Capture the cell that displays the provided text and extract its [X, Y] central coordinate. 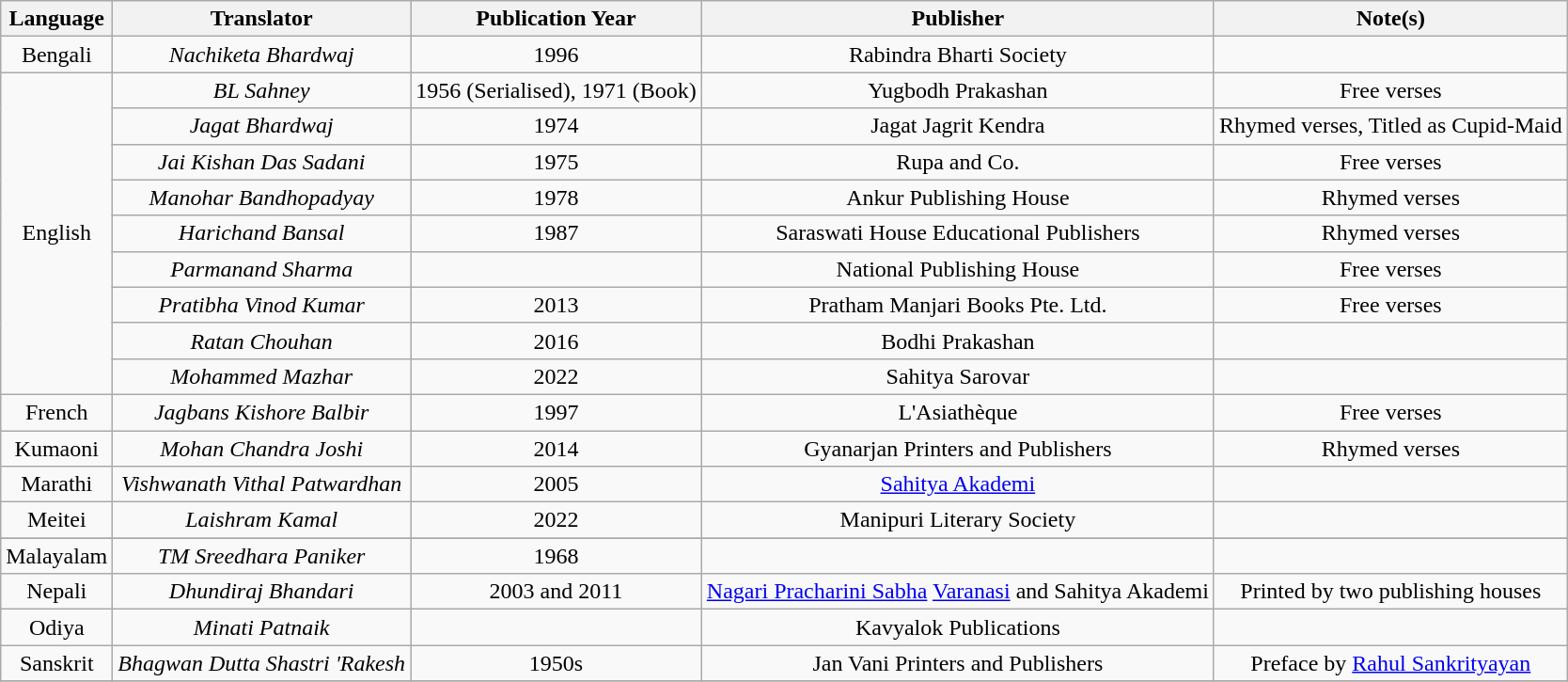
Nagari Pracharini Sabha Varanasi and Sahitya Akademi [957, 592]
Kumaoni [56, 449]
Meitei [56, 520]
Note(s) [1390, 19]
L'Asiathèque [957, 412]
Laishram Kamal [261, 520]
Nepali [56, 592]
1996 [557, 55]
Saraswati House Educational Publishers [957, 233]
2016 [557, 341]
1956 (Serialised), 1971 (Book) [557, 90]
Sahitya Akademi [957, 484]
Jagbans Kishore Balbir [261, 412]
Sahitya Sarovar [957, 376]
Odiya [56, 627]
Malayalam [56, 556]
Language [56, 19]
Jagat Jagrit Kendra [957, 126]
Harichand Bansal [261, 233]
Bengali [56, 55]
1978 [557, 198]
2014 [557, 449]
2013 [557, 305]
Publication Year [557, 19]
Publisher [957, 19]
Rupa and Co. [957, 162]
Ankur Publishing House [957, 198]
Marathi [56, 484]
2003 and 2011 [557, 592]
Vishwanath Vithal Patwardhan [261, 484]
National Publishing House [957, 269]
Translator [261, 19]
2005 [557, 484]
1950s [557, 663]
Minati Patnaik [261, 627]
Jan Vani Printers and Publishers [957, 663]
1975 [557, 162]
Printed by two publishing houses [1390, 592]
Preface by Rahul Sankrityayan [1390, 663]
Yugbodh Prakashan [957, 90]
Sanskrit [56, 663]
Ratan Chouhan [261, 341]
BL Sahney [261, 90]
Parmanand Sharma [261, 269]
Mohammed Mazhar [261, 376]
Rhymed verses, Titled as Cupid-Maid [1390, 126]
Gyanarjan Printers and Publishers [957, 449]
Manipuri Literary Society [957, 520]
1997 [557, 412]
Kavyalok Publications [957, 627]
French [56, 412]
Nachiketa Bhardwaj [261, 55]
Jagat Bhardwaj [261, 126]
1987 [557, 233]
Pratham Manjari Books Pte. Ltd. [957, 305]
Rabindra Bharti Society [957, 55]
Pratibha Vinod Kumar [261, 305]
Manohar Bandhopadyay [261, 198]
1974 [557, 126]
Bodhi Prakashan [957, 341]
Mohan Chandra Joshi [261, 449]
TM Sreedhara Paniker [261, 556]
Bhagwan Dutta Shastri 'Rakesh [261, 663]
1968 [557, 556]
English [56, 233]
Dhundiraj Bhandari [261, 592]
Jai Kishan Das Sadani [261, 162]
